Search for the cell housing the specified text and yield its [x, y] center coordinate. 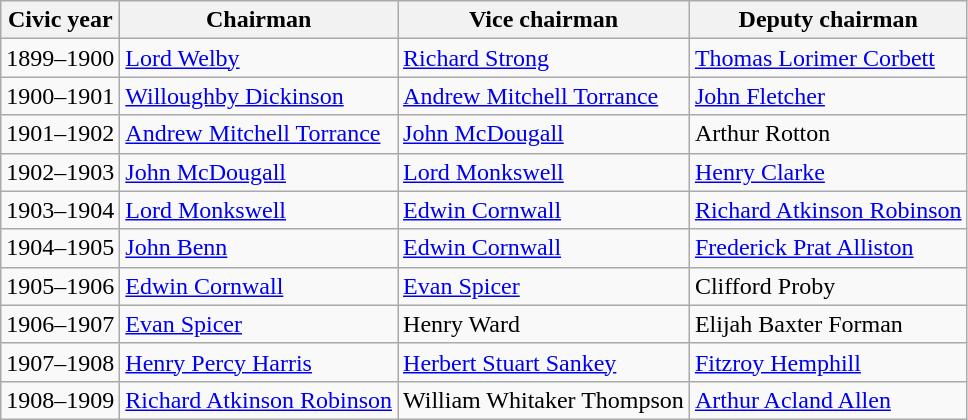
Arthur Rotton [828, 134]
1908–1909 [60, 400]
Thomas Lorimer Corbett [828, 58]
Vice chairman [544, 20]
Frederick Prat Alliston [828, 248]
1900–1901 [60, 96]
Henry Clarke [828, 172]
Lord Welby [259, 58]
Henry Percy Harris [259, 362]
Fitzroy Hemphill [828, 362]
1905–1906 [60, 286]
Herbert Stuart Sankey [544, 362]
1903–1904 [60, 210]
Arthur Acland Allen [828, 400]
Civic year [60, 20]
John Benn [259, 248]
1904–1905 [60, 248]
Richard Strong [544, 58]
1901–1902 [60, 134]
Chairman [259, 20]
Clifford Proby [828, 286]
Henry Ward [544, 324]
Willoughby Dickinson [259, 96]
1907–1908 [60, 362]
1899–1900 [60, 58]
William Whitaker Thompson [544, 400]
John Fletcher [828, 96]
1906–1907 [60, 324]
Deputy chairman [828, 20]
Elijah Baxter Forman [828, 324]
1902–1903 [60, 172]
